Provide the (X, Y) coordinate of the cell's center where the given text is located.  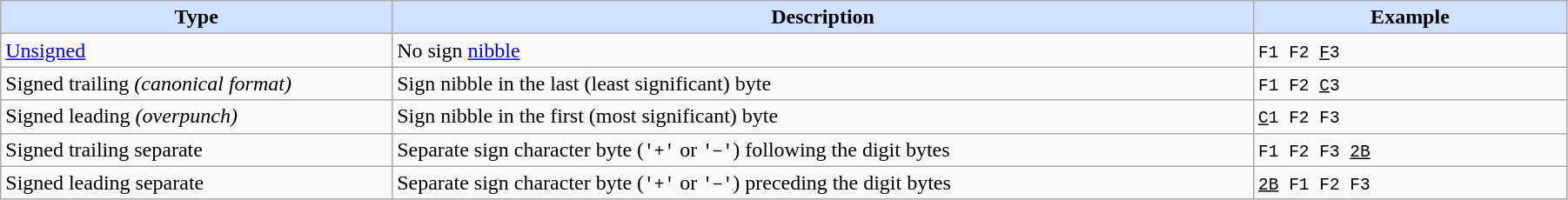
Description (823, 17)
Separate sign character byte ('+' or '−') preceding the digit bytes (823, 183)
Signed leading separate (197, 183)
C1 F2 F3 (1410, 117)
F1 F2 F3 (1410, 50)
Example (1410, 17)
Signed trailing (canonical format) (197, 83)
No sign nibble (823, 50)
2B F1 F2 F3 (1410, 183)
F1 F2 F3 2B (1410, 150)
Type (197, 17)
Unsigned (197, 50)
F1 F2 C3 (1410, 83)
Signed leading (overpunch) (197, 117)
Signed trailing separate (197, 150)
Separate sign character byte ('+' or '−') following the digit bytes (823, 150)
Sign nibble in the first (most significant) byte (823, 117)
Sign nibble in the last (least significant) byte (823, 83)
